From the cell containing the given text, extract its center point as (x, y) coordinate. 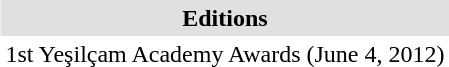
Editions (225, 18)
